Detect which cell encompasses the target text, then output its (X, Y) center coordinate. 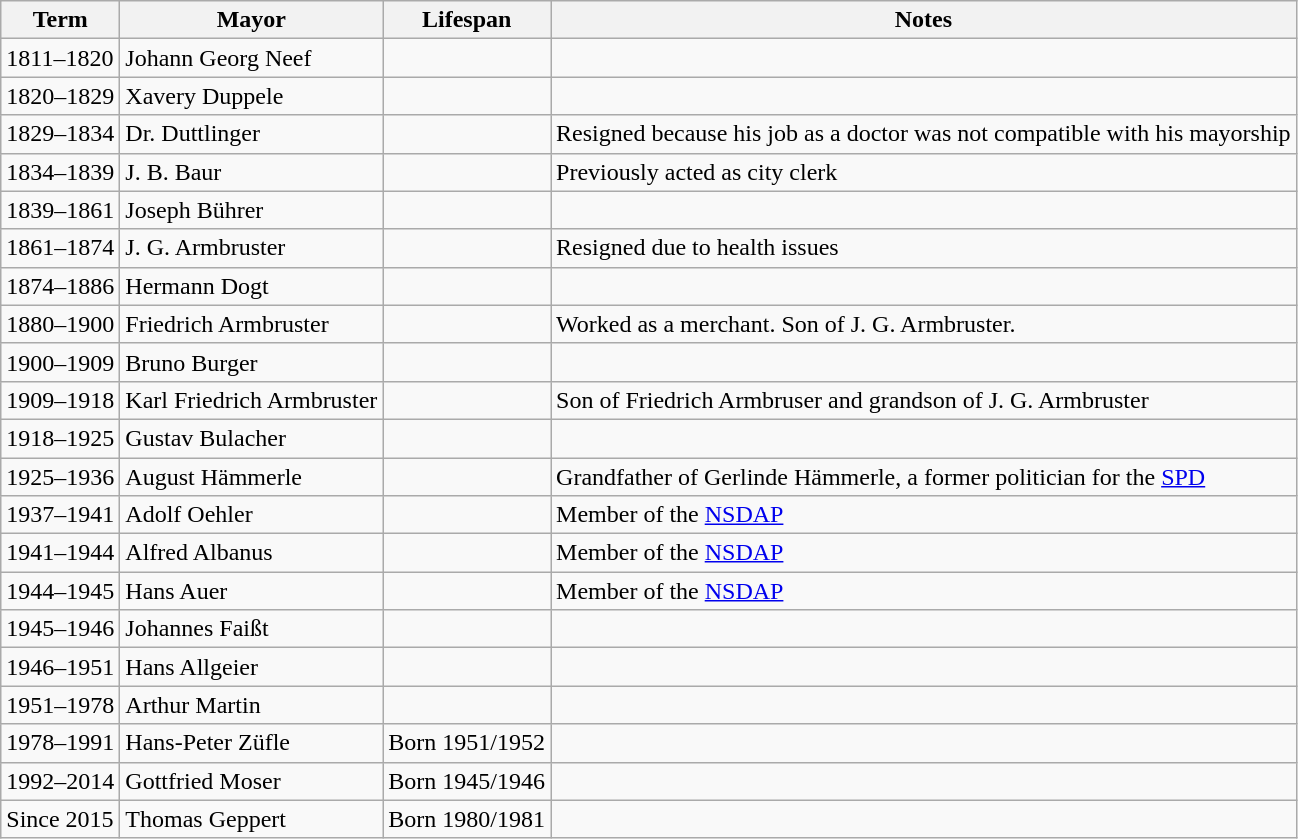
Previously acted as city clerk (924, 172)
Term (60, 20)
1880–1900 (60, 324)
1946–1951 (60, 667)
Hans-Peter Züfle (252, 743)
1861–1874 (60, 248)
Gottfried Moser (252, 781)
Friedrich Armbruster (252, 324)
Born 1951/1952 (467, 743)
Notes (924, 20)
Hermann Dogt (252, 286)
Worked as a merchant. Son of J. G. Armbruster. (924, 324)
1978–1991 (60, 743)
Gustav Bulacher (252, 438)
1829–1834 (60, 134)
Since 2015 (60, 819)
1992–2014 (60, 781)
1839–1861 (60, 210)
Resigned because his job as a doctor was not compatible with his mayorship (924, 134)
1925–1936 (60, 477)
August Hämmerle (252, 477)
Johann Georg Neef (252, 58)
Bruno Burger (252, 362)
Son of Friedrich Armbruser and grandson of J. G. Armbruster (924, 400)
1941–1944 (60, 553)
Mayor (252, 20)
1918–1925 (60, 438)
1874–1886 (60, 286)
Xavery Duppele (252, 96)
1834–1839 (60, 172)
Hans Auer (252, 591)
1811–1820 (60, 58)
Karl Friedrich Armbruster (252, 400)
Grandfather of Gerlinde Hämmerle, a former politician for the SPD (924, 477)
Thomas Geppert (252, 819)
Born 1980/1981 (467, 819)
Adolf Oehler (252, 515)
1944–1945 (60, 591)
Alfred Albanus (252, 553)
1820–1829 (60, 96)
Lifespan (467, 20)
Hans Allgeier (252, 667)
J. B. Baur (252, 172)
1909–1918 (60, 400)
1951–1978 (60, 705)
1900–1909 (60, 362)
1937–1941 (60, 515)
Arthur Martin (252, 705)
J. G. Armbruster (252, 248)
Joseph Bührer (252, 210)
Dr. Duttlinger (252, 134)
1945–1946 (60, 629)
Johannes Faißt (252, 629)
Resigned due to health issues (924, 248)
Born 1945/1946 (467, 781)
